Extract the [x, y] coordinate from the center of the cell holding the provided text.  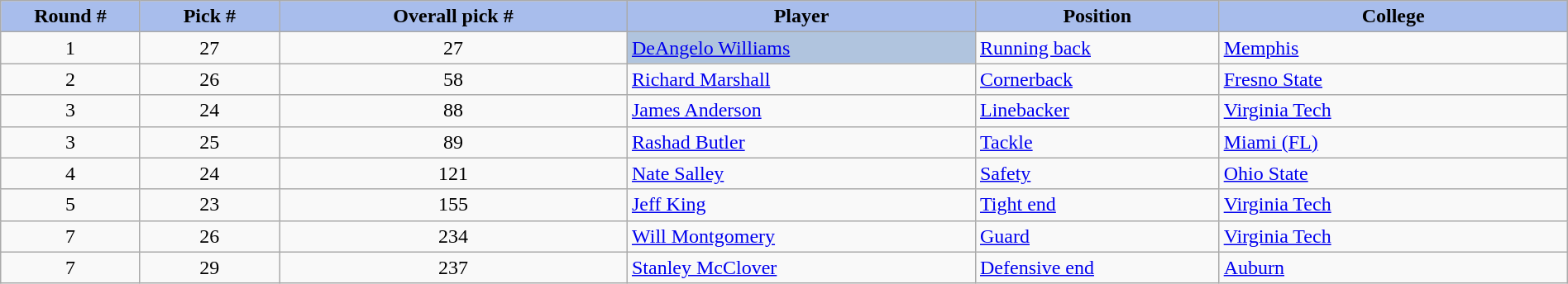
Rashad Butler [801, 142]
Miami (FL) [1393, 142]
234 [453, 236]
Richard Marshall [801, 79]
Nate Salley [801, 173]
1 [70, 48]
Cornerback [1097, 79]
4 [70, 173]
Pick # [209, 17]
Tight end [1097, 205]
121 [453, 173]
29 [209, 267]
25 [209, 142]
237 [453, 267]
James Anderson [801, 111]
58 [453, 79]
College [1393, 17]
Auburn [1393, 267]
Memphis [1393, 48]
2 [70, 79]
Fresno State [1393, 79]
155 [453, 205]
Jeff King [801, 205]
DeAngelo Williams [801, 48]
23 [209, 205]
Will Montgomery [801, 236]
5 [70, 205]
Stanley McClover [801, 267]
Defensive end [1097, 267]
Linebacker [1097, 111]
88 [453, 111]
Safety [1097, 173]
Guard [1097, 236]
Running back [1097, 48]
89 [453, 142]
Round # [70, 17]
Tackle [1097, 142]
Ohio State [1393, 173]
Overall pick # [453, 17]
Position [1097, 17]
Player [801, 17]
